Find where the given text appears and provide that cell's center as (x, y) coordinate. 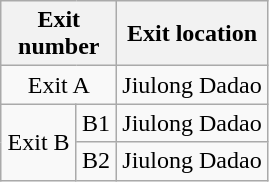
Exit A (59, 85)
B2 (96, 161)
Exit location (192, 34)
Exit B (39, 142)
B1 (96, 123)
Exit number (59, 34)
